Provide the (X, Y) coordinate of the cell's center where the given text is located.  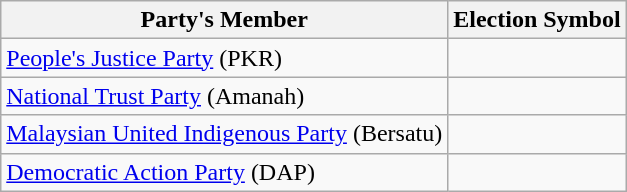
People's Justice Party (PKR) (224, 58)
Malaysian United Indigenous Party (Bersatu) (224, 134)
Party's Member (224, 20)
Election Symbol (537, 20)
National Trust Party (Amanah) (224, 96)
Democratic Action Party (DAP) (224, 172)
